Locate the cell with the specified text and output its (X, Y) center coordinate. 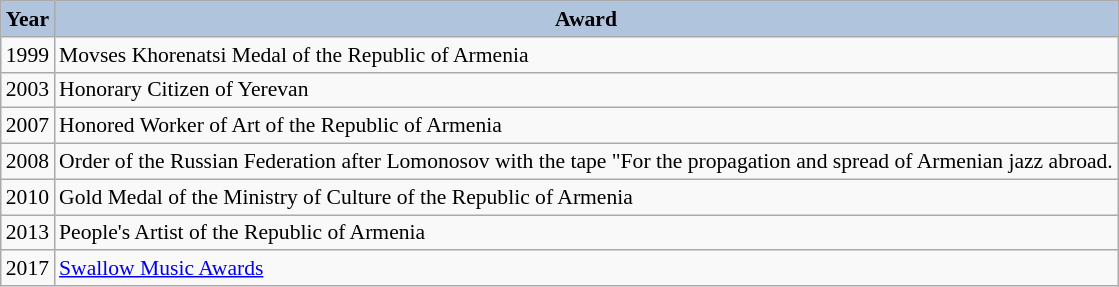
People's Artist of the Republic of Armenia (586, 233)
Honored Worker of Art of the Republic of Armenia (586, 126)
2017 (28, 269)
2003 (28, 90)
1999 (28, 55)
Movses Khorenatsi Medal of the Republic of Armenia (586, 55)
Honorary Citizen of Yerevan (586, 90)
2007 (28, 126)
2010 (28, 197)
Order of the Russian Federation after Lomonosov with the tape "For the propagation and spread of Armenian jazz abroad. (586, 162)
Swallow Music Awards (586, 269)
Gold Medal of the Ministry of Culture of the Republic of Armenia (586, 197)
2008 (28, 162)
Award (586, 19)
2013 (28, 233)
Year (28, 19)
